Extract the (x, y) coordinate from the center of the cell holding the provided text.  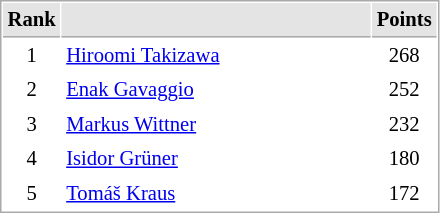
Enak Gavaggio (216, 90)
1 (32, 56)
180 (404, 158)
172 (404, 194)
Markus Wittner (216, 124)
Isidor Grüner (216, 158)
232 (404, 124)
3 (32, 124)
5 (32, 194)
2 (32, 90)
252 (404, 90)
Tomáš Kraus (216, 194)
4 (32, 158)
Hiroomi Takizawa (216, 56)
Points (404, 20)
268 (404, 56)
Rank (32, 20)
